For the text-containing cell, return its midpoint in (X, Y) coordinate format. 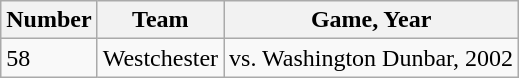
Westchester (160, 58)
58 (49, 58)
Number (49, 20)
Team (160, 20)
vs. Washington Dunbar, 2002 (372, 58)
Game, Year (372, 20)
